Pinpoint the cell where the given text exists, returning its (X, Y) midpoint coordinate. 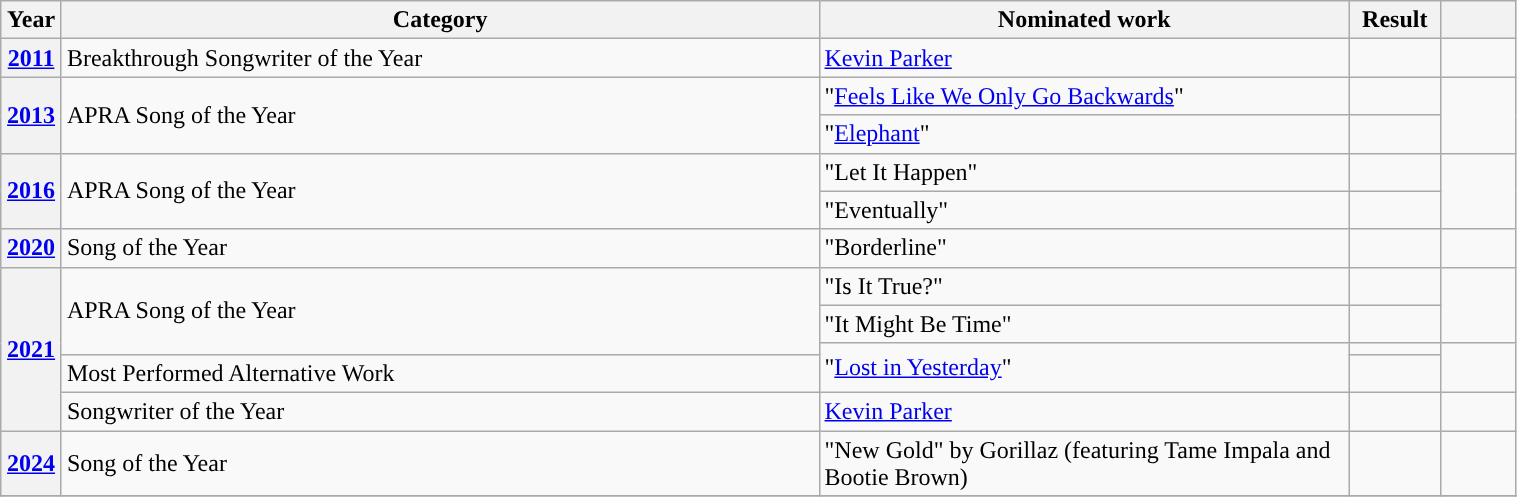
Year (32, 20)
Songwriter of the Year (440, 411)
Category (440, 20)
Most Performed Alternative Work (440, 373)
Result (1394, 20)
"Borderline" (1084, 248)
2020 (32, 248)
2013 (32, 115)
2021 (32, 348)
"It Might Be Time" (1084, 324)
2024 (32, 462)
"New Gold" by Gorillaz (featuring Tame Impala and Bootie Brown) (1084, 462)
"Is It True?" (1084, 286)
"Elephant" (1084, 134)
2016 (32, 191)
Nominated work (1084, 20)
Breakthrough Songwriter of the Year (440, 58)
"Feels Like We Only Go Backwards" (1084, 96)
"Lost in Yesterday" (1084, 368)
2011 (32, 58)
"Eventually" (1084, 210)
"Let It Happen" (1084, 172)
